Return (x, y) of the center of cell containing provided text 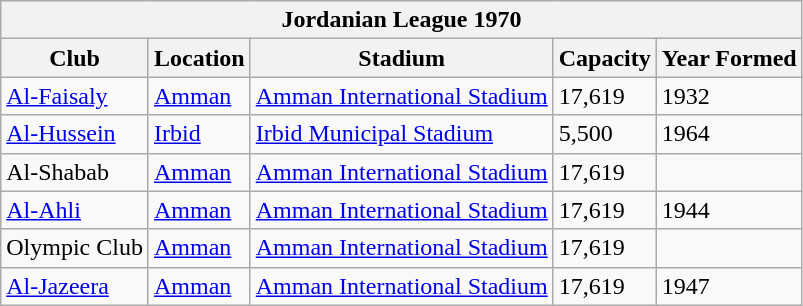
Jordanian League 1970 (402, 20)
Al-Shabab (75, 172)
1964 (729, 134)
Al-Faisaly (75, 96)
5,500 (604, 134)
Irbid Municipal Stadium (402, 134)
Location (199, 58)
Club (75, 58)
Irbid (199, 134)
Olympic Club (75, 248)
Capacity (604, 58)
Year Formed (729, 58)
Al-Hussein (75, 134)
1944 (729, 210)
1947 (729, 286)
1932 (729, 96)
Stadium (402, 58)
Al-Jazeera (75, 286)
Al-Ahli (75, 210)
